Return (X, Y) of the center of cell containing provided text 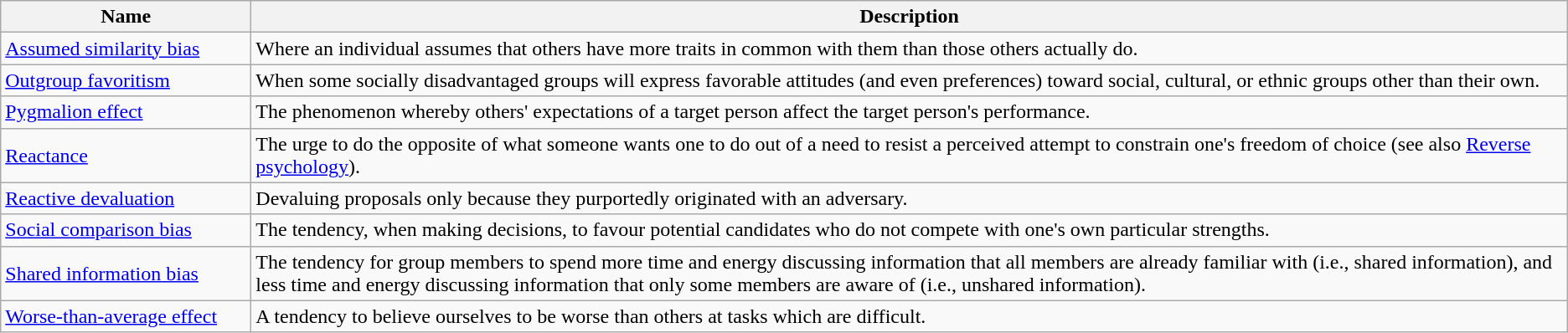
Description (910, 17)
Worse-than-average effect (126, 316)
The phenomenon whereby others' expectations of a target person affect the target person's performance. (910, 112)
Social comparison bias (126, 230)
Where an individual assumes that others have more traits in common with them than those others actually do. (910, 49)
Reactive devaluation (126, 198)
Reactance (126, 156)
Devaluing proposals only because they purportedly originated with an adversary. (910, 198)
A tendency to believe ourselves to be worse than others at tasks which are difficult. (910, 316)
Name (126, 17)
Outgroup favoritism (126, 80)
Pygmalion effect (126, 112)
Shared information bias (126, 273)
The tendency, when making decisions, to favour potential candidates who do not compete with one's own particular strengths. (910, 230)
Assumed similarity bias (126, 49)
